Extract the (X, Y) coordinate from the center of the cell holding the provided text.  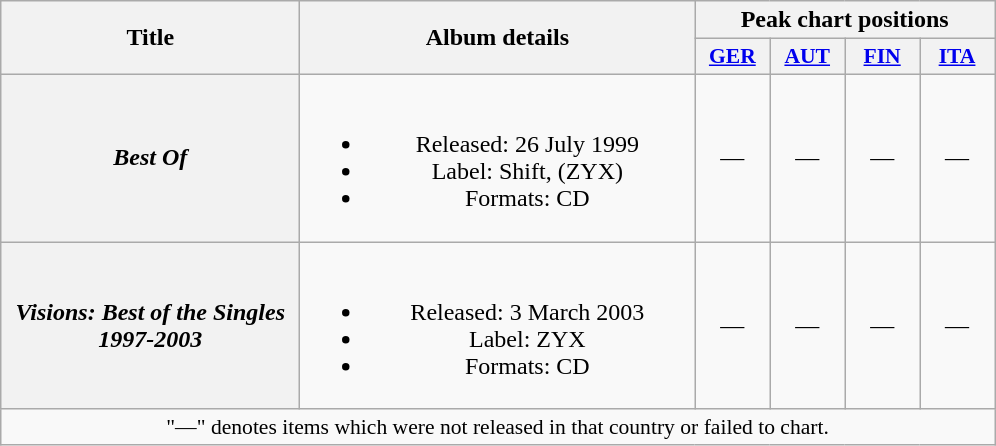
Peak chart positions (845, 20)
FIN (882, 57)
Released: 3 March 2003Label: ZYXFormats: CD (498, 326)
"—" denotes items which were not released in that country or failed to chart. (498, 427)
Visions: Best of the Singles 1997-2003 (150, 326)
AUT (808, 57)
ITA (958, 57)
Best Of (150, 158)
GER (732, 57)
Released: 26 July 1999Label: Shift, (ZYX)Formats: CD (498, 158)
Album details (498, 38)
Title (150, 38)
